Identify which cell holds the provided text, then report its (x, y) central coordinate. 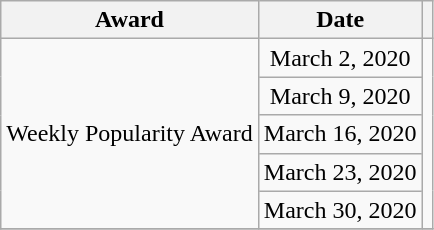
March 30, 2020 (340, 210)
Weekly Popularity Award (130, 134)
March 16, 2020 (340, 134)
March 9, 2020 (340, 96)
Award (130, 20)
March 2, 2020 (340, 58)
March 23, 2020 (340, 172)
Date (340, 20)
